Return [X, Y] of the center of cell containing provided text 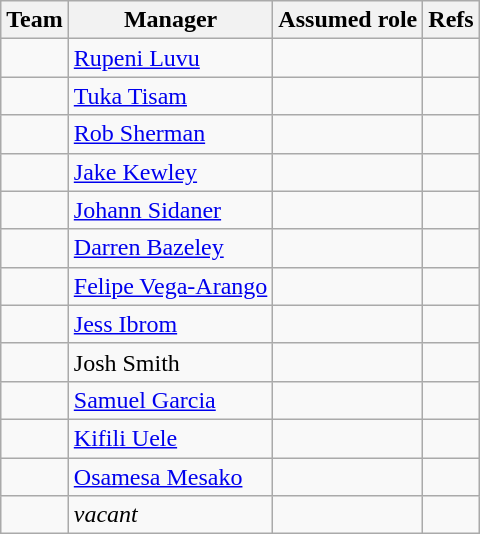
Team [35, 20]
Jess Ibrom [170, 324]
Jake Kewley [170, 172]
Osamesa Mesako [170, 477]
Josh Smith [170, 362]
Tuka Tisam [170, 96]
Assumed role [348, 20]
Rupeni Luvu [170, 58]
Manager [170, 20]
Refs [451, 20]
vacant [170, 515]
Kifili Uele [170, 438]
Felipe Vega-Arango [170, 286]
Samuel Garcia [170, 400]
Darren Bazeley [170, 248]
Rob Sherman [170, 134]
Johann Sidaner [170, 210]
